Locate the cell with the specified text and output its [X, Y] center coordinate. 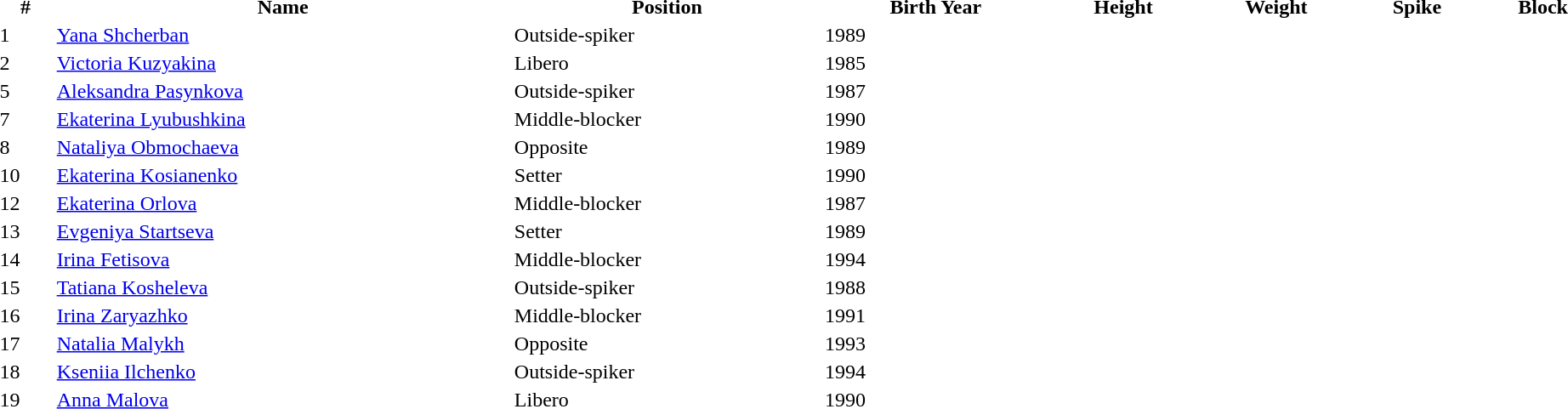
Evgeniya Startseva [282, 231]
Tatiana Kosheleva [282, 287]
Victoria Kuzyakina [282, 63]
Ekaterina Lyubushkina [282, 119]
1991 [935, 315]
Irina Zaryazhko [282, 315]
1993 [935, 344]
Ekaterina Orlova [282, 203]
Irina Fetisova [282, 259]
Ekaterina Kosianenko [282, 175]
Aleksandra Pasynkova [282, 91]
Libero [667, 63]
Natalia Malykh [282, 344]
Kseniia Ilchenko [282, 372]
1988 [935, 287]
Yana Shcherban [282, 35]
Nataliya Obmochaeva [282, 147]
1985 [935, 63]
